Determine the (x, y) coordinate at the center of the cell enclosing the given text.  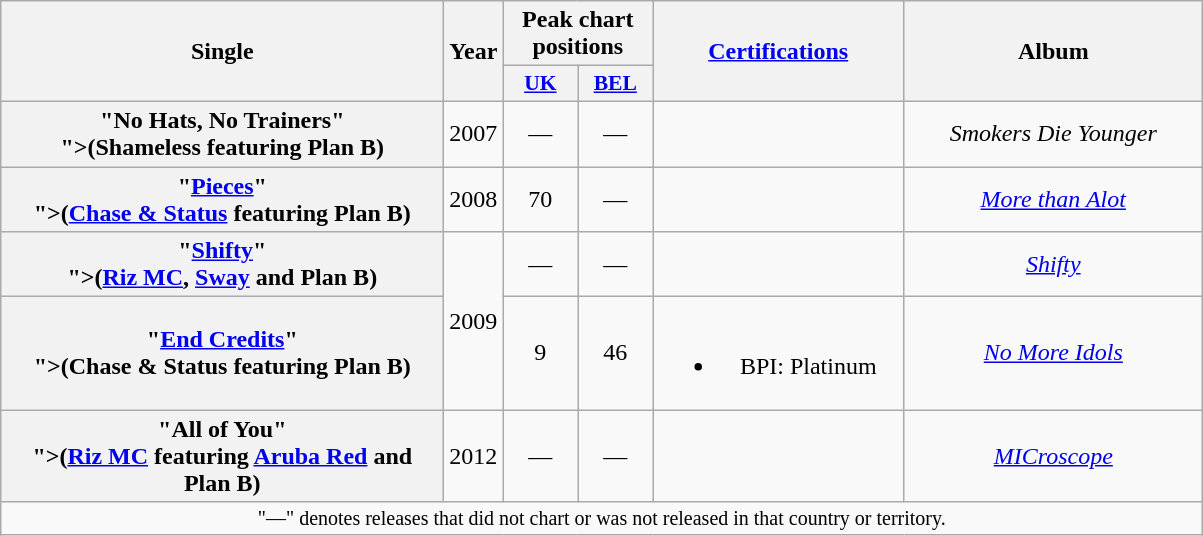
More than Alot (1054, 198)
2007 (474, 134)
BPI: Platinum (778, 354)
Single (222, 52)
2008 (474, 198)
"All of You"">(Riz MC featuring Aruba Red and Plan B) (222, 456)
No More Idols (1054, 354)
Year (474, 52)
2009 (474, 321)
UK (540, 84)
46 (616, 354)
9 (540, 354)
Peak chartpositions (578, 34)
"End Credits"">(Chase & Status featuring Plan B) (222, 354)
Album (1054, 52)
Shifty (1054, 264)
"Shifty"">(Riz MC, Sway and Plan B) (222, 264)
2012 (474, 456)
"—" denotes releases that did not chart or was not released in that country or territory. (602, 518)
"Pieces"">(Chase & Status featuring Plan B) (222, 198)
BEL (616, 84)
70 (540, 198)
"No Hats, No Trainers"">(Shameless featuring Plan B) (222, 134)
MICroscope (1054, 456)
Smokers Die Younger (1054, 134)
Certifications (778, 52)
